Capture the cell that displays the provided text and extract its [x, y] central coordinate. 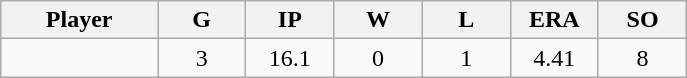
1 [466, 58]
16.1 [290, 58]
G [202, 20]
ERA [554, 20]
0 [378, 58]
3 [202, 58]
SO [642, 20]
Player [80, 20]
L [466, 20]
4.41 [554, 58]
W [378, 20]
8 [642, 58]
IP [290, 20]
